Return the [X, Y] coordinate for the center point of the cell that contains the specified text.  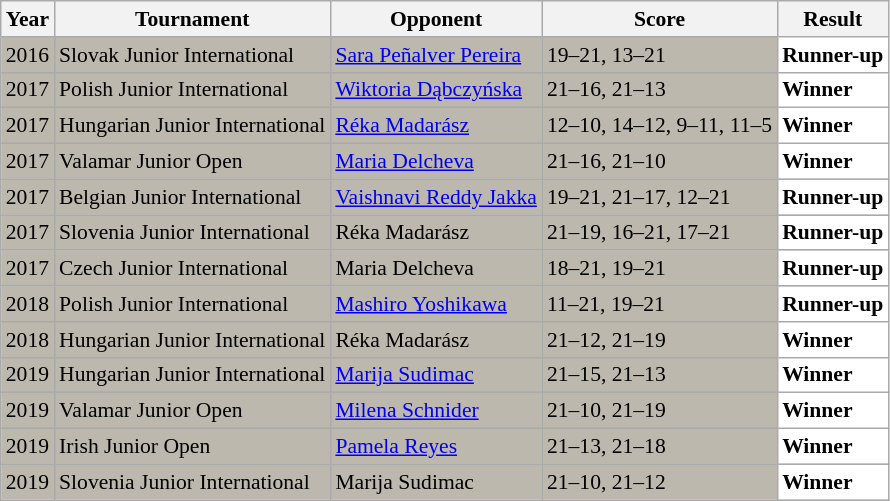
21–15, 21–13 [660, 375]
21–10, 21–12 [660, 482]
Year [28, 19]
Belgian Junior International [192, 197]
Score [660, 19]
18–21, 19–21 [660, 269]
Sara Peñalver Pereira [436, 55]
Irish Junior Open [192, 447]
Mashiro Yoshikawa [436, 304]
Opponent [436, 19]
Tournament [192, 19]
2016 [28, 55]
Czech Junior International [192, 269]
Vaishnavi Reddy Jakka [436, 197]
Wiktoria Dąbczyńska [436, 90]
11–21, 19–21 [660, 304]
21–16, 21–13 [660, 90]
21–13, 21–18 [660, 447]
Result [832, 19]
19–21, 13–21 [660, 55]
19–21, 21–17, 12–21 [660, 197]
21–10, 21–19 [660, 411]
Slovak Junior International [192, 55]
12–10, 14–12, 9–11, 11–5 [660, 126]
21–16, 21–10 [660, 162]
Milena Schnider [436, 411]
21–12, 21–19 [660, 340]
Pamela Reyes [436, 447]
21–19, 16–21, 17–21 [660, 233]
